Determine the [x, y] coordinate at the center of the cell enclosing the given text.  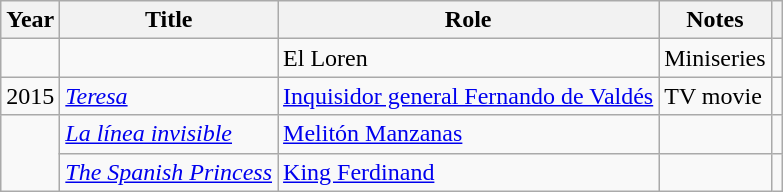
Miniseries [715, 58]
Year [30, 20]
The Spanish Princess [169, 172]
Title [169, 20]
Notes [715, 20]
La línea invisible [169, 134]
Teresa [169, 96]
El Loren [468, 58]
2015 [30, 96]
Role [468, 20]
TV movie [715, 96]
King Ferdinand [468, 172]
Melitón Manzanas [468, 134]
Inquisidor general Fernando de Valdés [468, 96]
